Return the [x, y] coordinate for the center point of the cell that contains the specified text.  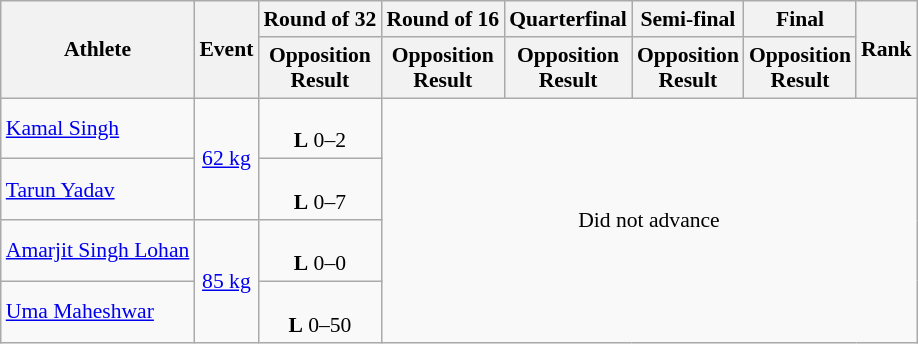
Quarterfinal [568, 19]
Did not advance [648, 220]
Final [800, 19]
Semi-final [688, 19]
Round of 32 [320, 19]
L 0–2 [320, 128]
Tarun Yadav [98, 190]
Event [226, 50]
Amarjit Singh Lohan [98, 250]
L 0–0 [320, 250]
Uma Maheshwar [98, 312]
L 0–7 [320, 190]
Athlete [98, 50]
Rank [886, 50]
85 kg [226, 281]
L 0–50 [320, 312]
Round of 16 [442, 19]
62 kg [226, 159]
Kamal Singh [98, 128]
